Find where the given text appears and provide that cell's center as (X, Y) coordinate. 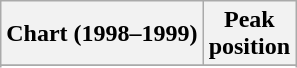
Chart (1998–1999) (102, 34)
Peakposition (249, 34)
